For the text-containing cell, return its midpoint in [X, Y] coordinate format. 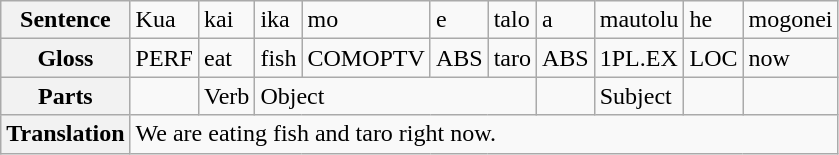
Verb [226, 96]
1PL.EX [639, 58]
talo [512, 20]
PERF [164, 58]
eat [226, 58]
We are eating fish and taro right now. [484, 134]
COMOPTV [366, 58]
a [565, 20]
kai [226, 20]
he [714, 20]
Gloss [66, 58]
LOC [714, 58]
e [459, 20]
mo [366, 20]
ika [278, 20]
fish [278, 58]
Sentence [66, 20]
Kua [164, 20]
Translation [66, 134]
mogonei [790, 20]
Subject [639, 96]
mautolu [639, 20]
taro [512, 58]
now [790, 58]
Object [396, 96]
Parts [66, 96]
